Scan for the cell matching the given text and deliver its [X, Y] coordinate at center. 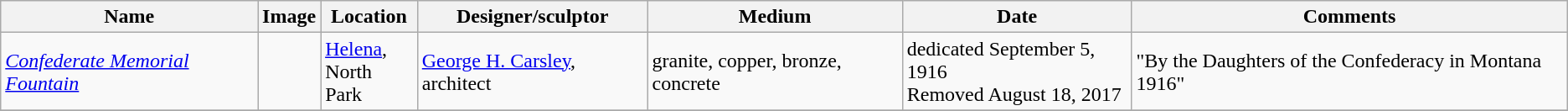
Confederate Memorial Fountain [129, 71]
Location [369, 17]
Name [129, 17]
Helena,North Park [369, 71]
Comments [1349, 17]
George H. Carsley, architect [533, 71]
granite, copper, bronze, concrete [775, 71]
Medium [775, 17]
dedicated September 5, 1916 Removed August 18, 2017 [1017, 71]
Date [1017, 17]
Image [290, 17]
"By the Daughters of the Confederacy in Montana 1916" [1349, 71]
Designer/sculptor [533, 17]
